Find where the given text appears and provide that cell's center as [x, y] coordinate. 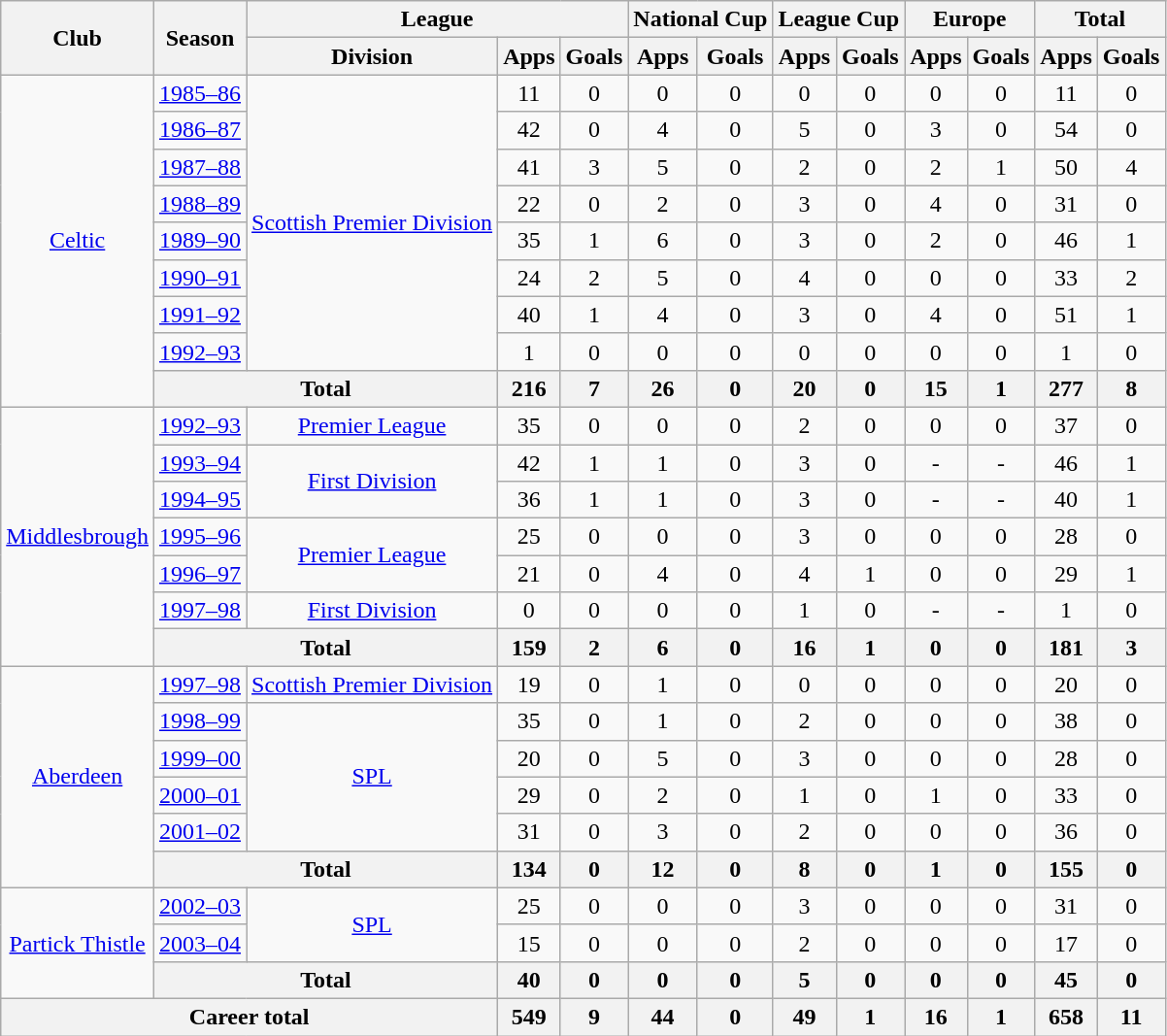
1995–96 [200, 537]
155 [1066, 869]
45 [1066, 980]
Career total [250, 1017]
50 [1066, 167]
Celtic [78, 241]
1989–90 [200, 241]
Club [78, 38]
1998–99 [200, 721]
1996–97 [200, 574]
44 [663, 1017]
1986–87 [200, 130]
1990–91 [200, 278]
1988–89 [200, 204]
1994–95 [200, 500]
2000–01 [200, 795]
26 [663, 388]
37 [1066, 425]
21 [529, 574]
549 [529, 1017]
12 [663, 869]
7 [594, 388]
19 [529, 685]
Middlesbrough [78, 536]
9 [594, 1017]
Partick Thistle [78, 943]
Season [200, 38]
League [437, 19]
216 [529, 388]
181 [1066, 648]
National Cup [701, 19]
22 [529, 204]
League Cup [839, 19]
38 [1066, 721]
1999–00 [200, 758]
2002–03 [200, 906]
277 [1066, 388]
134 [529, 869]
49 [804, 1017]
41 [529, 167]
24 [529, 278]
1991–92 [200, 315]
Division [373, 56]
Europe [970, 19]
17 [1066, 943]
51 [1066, 315]
658 [1066, 1017]
2003–04 [200, 943]
1987–88 [200, 167]
159 [529, 648]
54 [1066, 130]
1993–94 [200, 463]
2001–02 [200, 832]
Aberdeen [78, 777]
1985–86 [200, 93]
